Return the (X, Y) coordinate for the center point of the cell that contains the specified text.  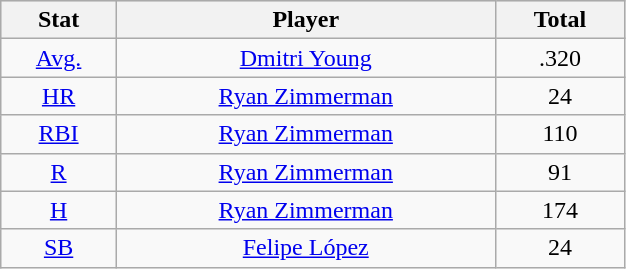
R (59, 172)
RBI (59, 134)
Dmitri Young (306, 58)
HR (59, 96)
110 (560, 134)
174 (560, 210)
SB (59, 248)
Player (306, 20)
Avg. (59, 58)
H (59, 210)
Total (560, 20)
Stat (59, 20)
.320 (560, 58)
91 (560, 172)
Felipe López (306, 248)
